For the text-containing cell, return its midpoint in (x, y) coordinate format. 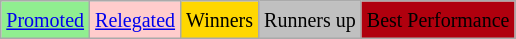
Promoted (46, 20)
Winners (220, 20)
Relegated (136, 20)
Runners up (310, 20)
Best Performance (438, 20)
